Determine the [x, y] coordinate at the center of the cell enclosing the given text.  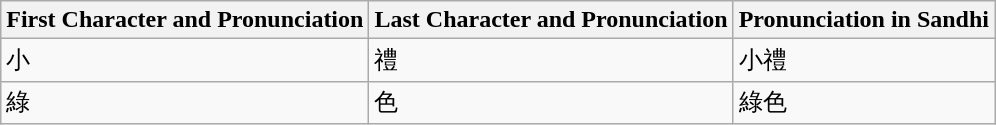
First Character and Pronunciation [185, 20]
綠色 [864, 102]
小禮 [864, 60]
Pronunciation in Sandhi [864, 20]
色 [551, 102]
小 [185, 60]
Last Character and Pronunciation [551, 20]
綠 [185, 102]
禮 [551, 60]
